Detect which cell encompasses the target text, then output its (x, y) center coordinate. 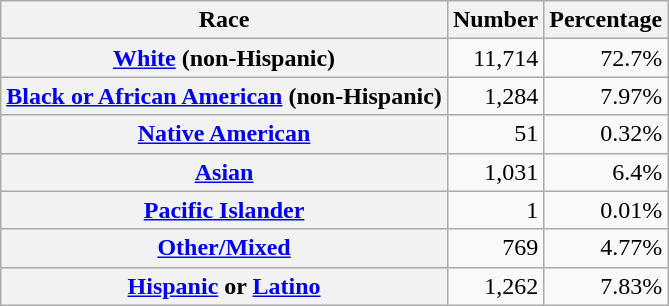
1,284 (495, 96)
Hispanic or Latino (224, 286)
6.4% (606, 172)
Pacific Islander (224, 210)
7.83% (606, 286)
Black or African American (non-Hispanic) (224, 96)
7.97% (606, 96)
White (non-Hispanic) (224, 58)
72.7% (606, 58)
1,262 (495, 286)
Other/Mixed (224, 248)
Percentage (606, 20)
51 (495, 134)
11,714 (495, 58)
1 (495, 210)
1,031 (495, 172)
Race (224, 20)
0.32% (606, 134)
Number (495, 20)
4.77% (606, 248)
769 (495, 248)
Native American (224, 134)
0.01% (606, 210)
Asian (224, 172)
